Determine the (X, Y) coordinate at the center of the cell enclosing the given text.  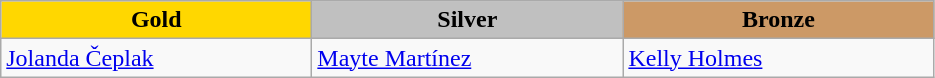
Silver (468, 20)
Kelly Holmes (778, 58)
Bronze (778, 20)
Mayte Martínez (468, 58)
Jolanda Čeplak (156, 58)
Gold (156, 20)
